Scan for the cell matching the given text and deliver its (X, Y) coordinate at center. 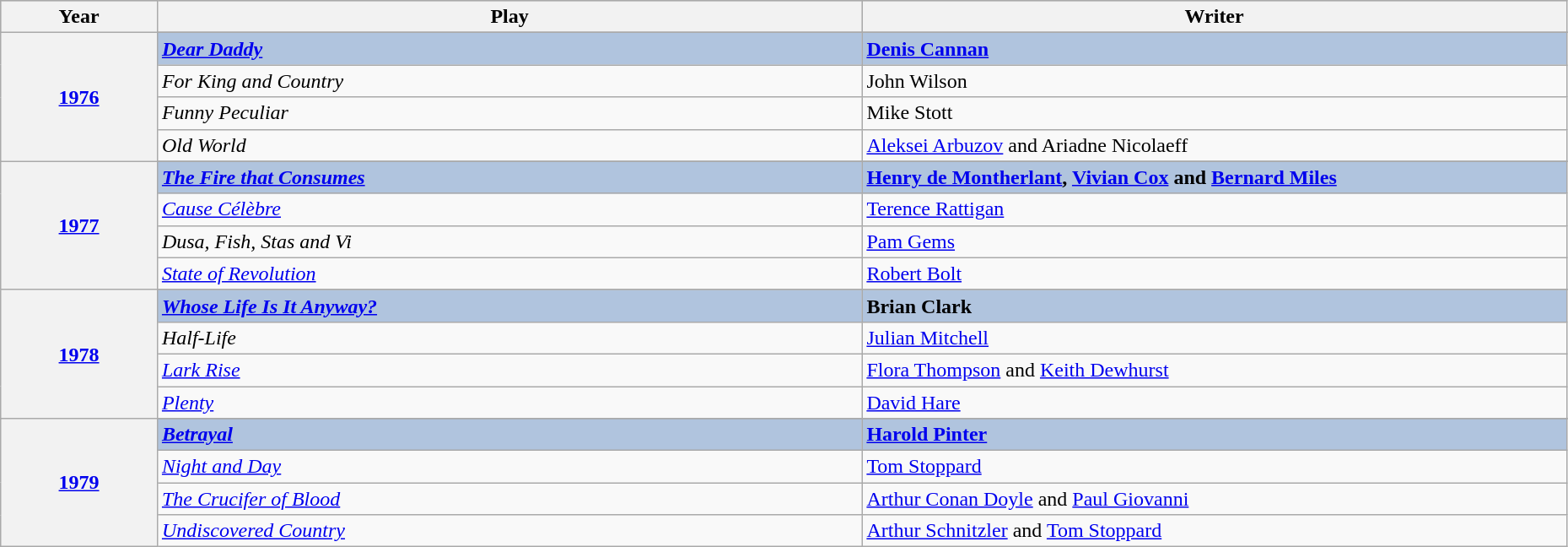
Flora Thompson and Keith Dewhurst (1215, 370)
1976 (79, 97)
The Fire that Consumes (509, 177)
1978 (79, 354)
Old World (509, 145)
Lark Rise (509, 370)
1977 (79, 225)
The Crucifer of Blood (509, 499)
State of Revolution (509, 273)
Mike Stott (1215, 113)
Undiscovered Country (509, 531)
Plenty (509, 403)
Year (79, 17)
Henry de Montherlant, Vivian Cox and Bernard Miles (1215, 177)
Play (509, 17)
Dusa, Fish, Stas and Vi (509, 241)
Writer (1215, 17)
Tom Stoppard (1215, 467)
Terence Rattigan (1215, 209)
Betrayal (509, 435)
Pam Gems (1215, 241)
For King and Country (509, 81)
Cause Célèbre (509, 209)
Brian Clark (1215, 306)
Whose Life Is It Anyway? (509, 306)
Harold Pinter (1215, 435)
Funny Peculiar (509, 113)
David Hare (1215, 403)
Denis Cannan (1215, 49)
1979 (79, 483)
Julian Mitchell (1215, 338)
Arthur Schnitzler and Tom Stoppard (1215, 531)
Arthur Conan Doyle and Paul Giovanni (1215, 499)
John Wilson (1215, 81)
Half-Life (509, 338)
Aleksei Arbuzov and Ariadne Nicolaeff (1215, 145)
Robert Bolt (1215, 273)
Night and Day (509, 467)
Dear Daddy (509, 49)
